Scan for the cell matching the given text and deliver its [X, Y] coordinate at center. 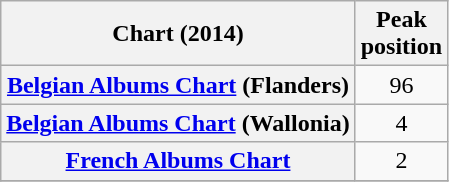
96 [401, 85]
Chart (2014) [178, 34]
Belgian Albums Chart (Flanders) [178, 85]
Peakposition [401, 34]
2 [401, 161]
French Albums Chart [178, 161]
4 [401, 123]
Belgian Albums Chart (Wallonia) [178, 123]
